Detect which cell encompasses the target text, then output its (x, y) center coordinate. 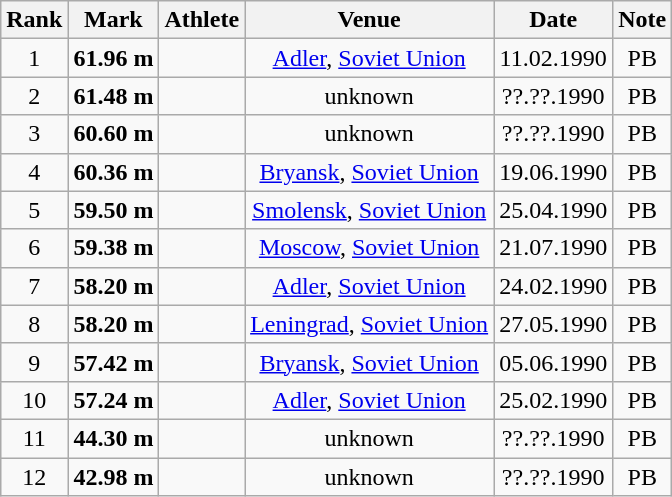
11 (34, 438)
10 (34, 400)
60.60 m (114, 134)
8 (34, 324)
25.04.1990 (554, 210)
57.24 m (114, 400)
Athlete (202, 20)
27.05.1990 (554, 324)
19.06.1990 (554, 172)
61.96 m (114, 58)
Note (642, 20)
6 (34, 248)
61.48 m (114, 96)
57.42 m (114, 362)
11.02.1990 (554, 58)
1 (34, 58)
Mark (114, 20)
2 (34, 96)
Moscow, Soviet Union (370, 248)
05.06.1990 (554, 362)
9 (34, 362)
Rank (34, 20)
4 (34, 172)
Leningrad, Soviet Union (370, 324)
3 (34, 134)
59.38 m (114, 248)
60.36 m (114, 172)
5 (34, 210)
59.50 m (114, 210)
Venue (370, 20)
Smolensk, Soviet Union (370, 210)
24.02.1990 (554, 286)
12 (34, 477)
44.30 m (114, 438)
21.07.1990 (554, 248)
Date (554, 20)
25.02.1990 (554, 400)
42.98 m (114, 477)
7 (34, 286)
